Find where the given text appears and provide that cell's center as [x, y] coordinate. 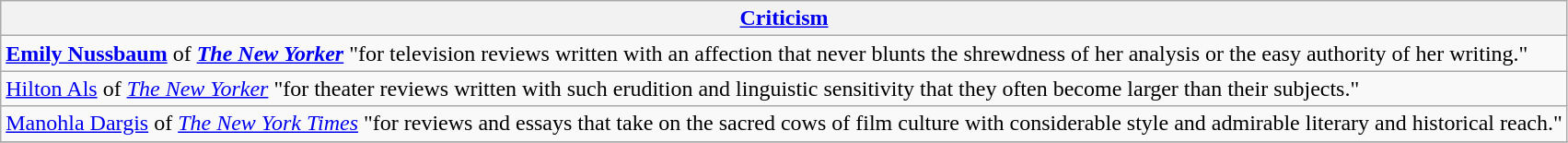
Criticism [784, 18]
